Capture the cell that displays the provided text and extract its [x, y] central coordinate. 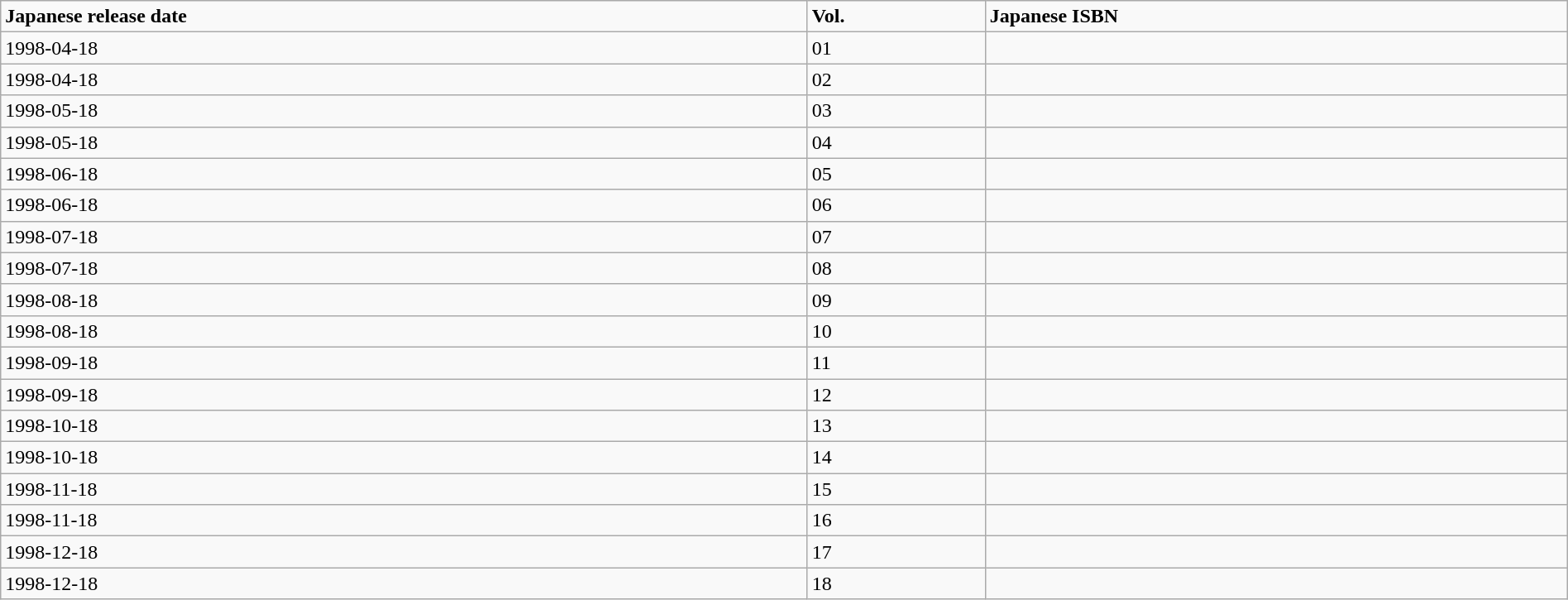
14 [896, 458]
04 [896, 142]
05 [896, 174]
15 [896, 489]
16 [896, 521]
Vol. [896, 17]
09 [896, 300]
12 [896, 395]
13 [896, 426]
10 [896, 331]
11 [896, 362]
07 [896, 237]
03 [896, 111]
17 [896, 552]
02 [896, 79]
08 [896, 268]
01 [896, 48]
Japanese ISBN [1276, 17]
Japanese release date [404, 17]
06 [896, 205]
18 [896, 583]
